Scan for the cell matching the given text and deliver its (x, y) coordinate at center. 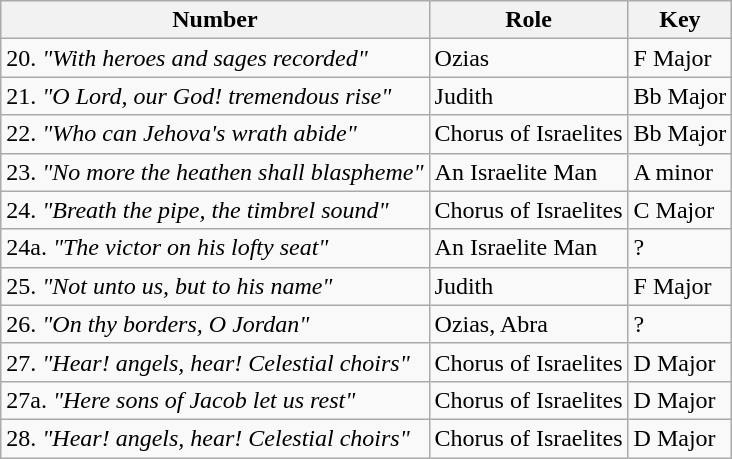
21. "O Lord, our God! tremendous rise" (215, 96)
27a. "Here sons of Jacob let us rest" (215, 400)
28. "Hear! angels, hear! Celestial choirs" (215, 438)
22. "Who can Jehova's wrath abide" (215, 134)
24a. "The victor on his lofty seat" (215, 248)
Role (528, 20)
Ozias (528, 58)
Ozias, Abra (528, 324)
C Major (680, 210)
24. "Breath the pipe, the timbrel sound" (215, 210)
20. "With heroes and sages recorded" (215, 58)
23. "No more the heathen shall blaspheme" (215, 172)
Number (215, 20)
25. "Not unto us, but to his name" (215, 286)
27. "Hear! angels, hear! Celestial choirs" (215, 362)
26. "On thy borders, O Jordan" (215, 324)
Key (680, 20)
A minor (680, 172)
